Detect which cell encompasses the target text, then output its (X, Y) center coordinate. 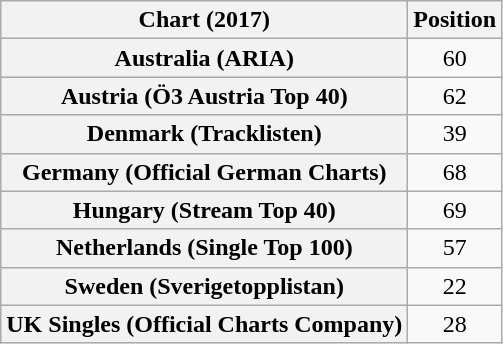
60 (455, 58)
Netherlands (Single Top 100) (204, 248)
Hungary (Stream Top 40) (204, 210)
68 (455, 172)
Denmark (Tracklisten) (204, 134)
22 (455, 286)
57 (455, 248)
39 (455, 134)
UK Singles (Official Charts Company) (204, 324)
Chart (2017) (204, 20)
69 (455, 210)
Austria (Ö3 Austria Top 40) (204, 96)
62 (455, 96)
Sweden (Sverigetopplistan) (204, 286)
Position (455, 20)
Germany (Official German Charts) (204, 172)
28 (455, 324)
Australia (ARIA) (204, 58)
